Locate the cell with the specified text and output its [x, y] center coordinate. 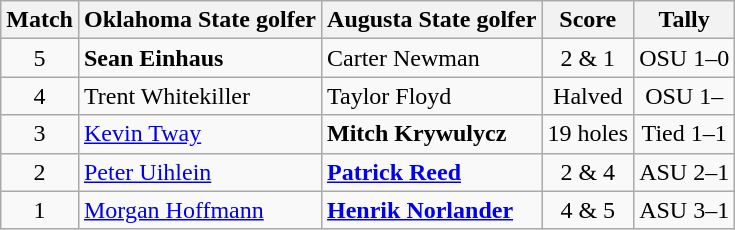
5 [40, 58]
2 [40, 172]
2 & 4 [588, 172]
19 holes [588, 134]
Kevin Tway [200, 134]
Halved [588, 96]
OSU 1– [684, 96]
1 [40, 210]
Tally [684, 20]
ASU 3–1 [684, 210]
Augusta State golfer [432, 20]
Henrik Norlander [432, 210]
Score [588, 20]
Morgan Hoffmann [200, 210]
Oklahoma State golfer [200, 20]
Match [40, 20]
Carter Newman [432, 58]
4 [40, 96]
Mitch Krywulycz [432, 134]
Patrick Reed [432, 172]
4 & 5 [588, 210]
Sean Einhaus [200, 58]
Trent Whitekiller [200, 96]
3 [40, 134]
OSU 1–0 [684, 58]
Peter Uihlein [200, 172]
2 & 1 [588, 58]
Taylor Floyd [432, 96]
ASU 2–1 [684, 172]
Tied 1–1 [684, 134]
